Capture the cell that displays the provided text and extract its [x, y] central coordinate. 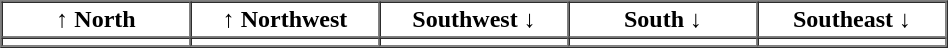
↑ Northwest [284, 20]
↑ North [96, 20]
Southeast ↓ [852, 20]
Southwest ↓ [474, 20]
South ↓ [662, 20]
